Provide the [x, y] coordinate of the cell's center where the given text is located.  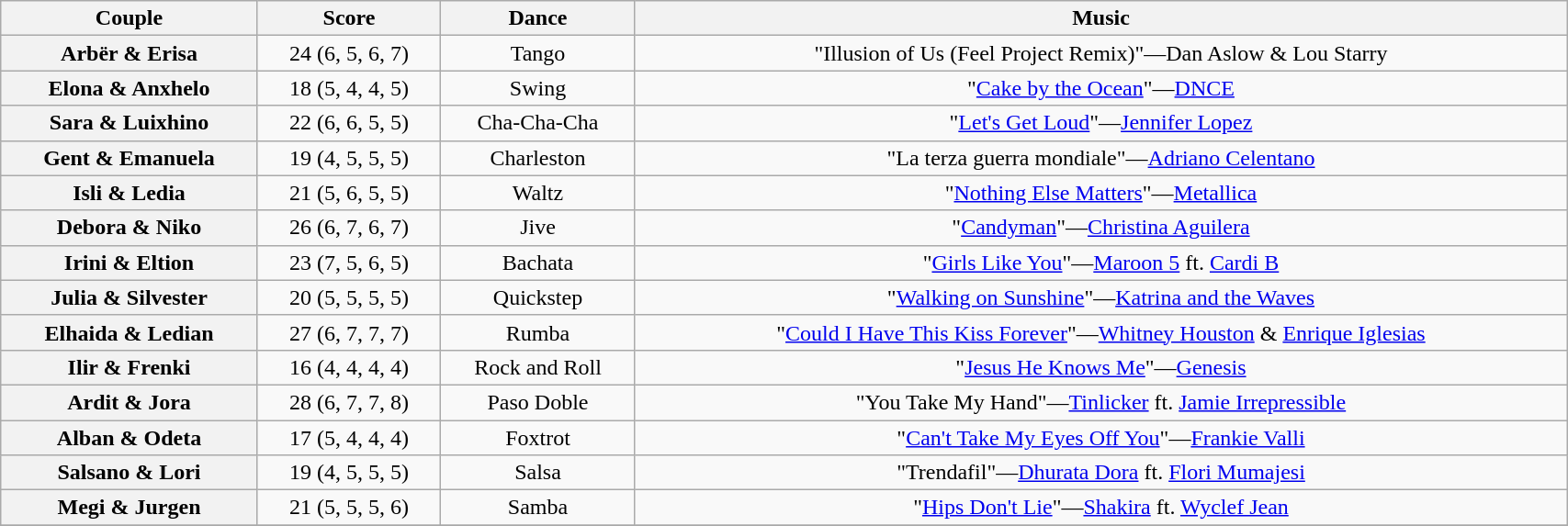
Julia & Silvester [130, 297]
Quickstep [538, 297]
Dance [538, 18]
24 (6, 5, 6, 7) [349, 53]
Tango [538, 53]
16 (4, 4, 4, 4) [349, 367]
"Cake by the Ocean"—DNCE [1100, 88]
Debora & Niko [130, 228]
Megi & Jurgen [130, 508]
23 (7, 5, 6, 5) [349, 263]
22 (6, 6, 5, 5) [349, 123]
Bachata [538, 263]
Sara & Luixhino [130, 123]
"Girls Like You"—Maroon 5 ft. Cardi B [1100, 263]
Samba [538, 508]
"Walking on Sunshine"—Katrina and the Waves [1100, 297]
Foxtrot [538, 438]
26 (6, 7, 6, 7) [349, 228]
Ilir & Frenki [130, 367]
21 (5, 5, 5, 6) [349, 508]
Salsano & Lori [130, 473]
"Illusion of Us (Feel Project Remix)"—Dan Aslow & Lou Starry [1100, 53]
"You Take My Hand"—Tinlicker ft. Jamie Irrepressible [1100, 402]
"Can't Take My Eyes Off You"—Frankie Valli [1100, 438]
"La terza guerra mondiale"—Adriano Celentano [1100, 158]
Elona & Anxhelo [130, 88]
Alban & Odeta [130, 438]
Jive [538, 228]
Cha-Cha-Cha [538, 123]
Swing [538, 88]
Charleston [538, 158]
"Nothing Else Matters"—Metallica [1100, 193]
Salsa [538, 473]
Rock and Roll [538, 367]
28 (6, 7, 7, 8) [349, 402]
"Hips Don't Lie"—Shakira ft. Wyclef Jean [1100, 508]
Arbër & Erisa [130, 53]
"Candyman"—Christina Aguilera [1100, 228]
17 (5, 4, 4, 4) [349, 438]
Elhaida & Ledian [130, 332]
"Could I Have This Kiss Forever"—Whitney Houston & Enrique Iglesias [1100, 332]
"Jesus He Knows Me"—Genesis [1100, 367]
20 (5, 5, 5, 5) [349, 297]
"Trendafil"—Dhurata Dora ft. Flori Mumajesi [1100, 473]
Score [349, 18]
Gent & Emanuela [130, 158]
Waltz [538, 193]
Ardit & Jora [130, 402]
"Let's Get Loud"—Jennifer Lopez [1100, 123]
Music [1100, 18]
Couple [130, 18]
Irini & Eltion [130, 263]
18 (5, 4, 4, 5) [349, 88]
Paso Doble [538, 402]
Rumba [538, 332]
21 (5, 6, 5, 5) [349, 193]
27 (6, 7, 7, 7) [349, 332]
Isli & Ledia [130, 193]
